Extract the [x, y] coordinate from the center of the cell holding the provided text.  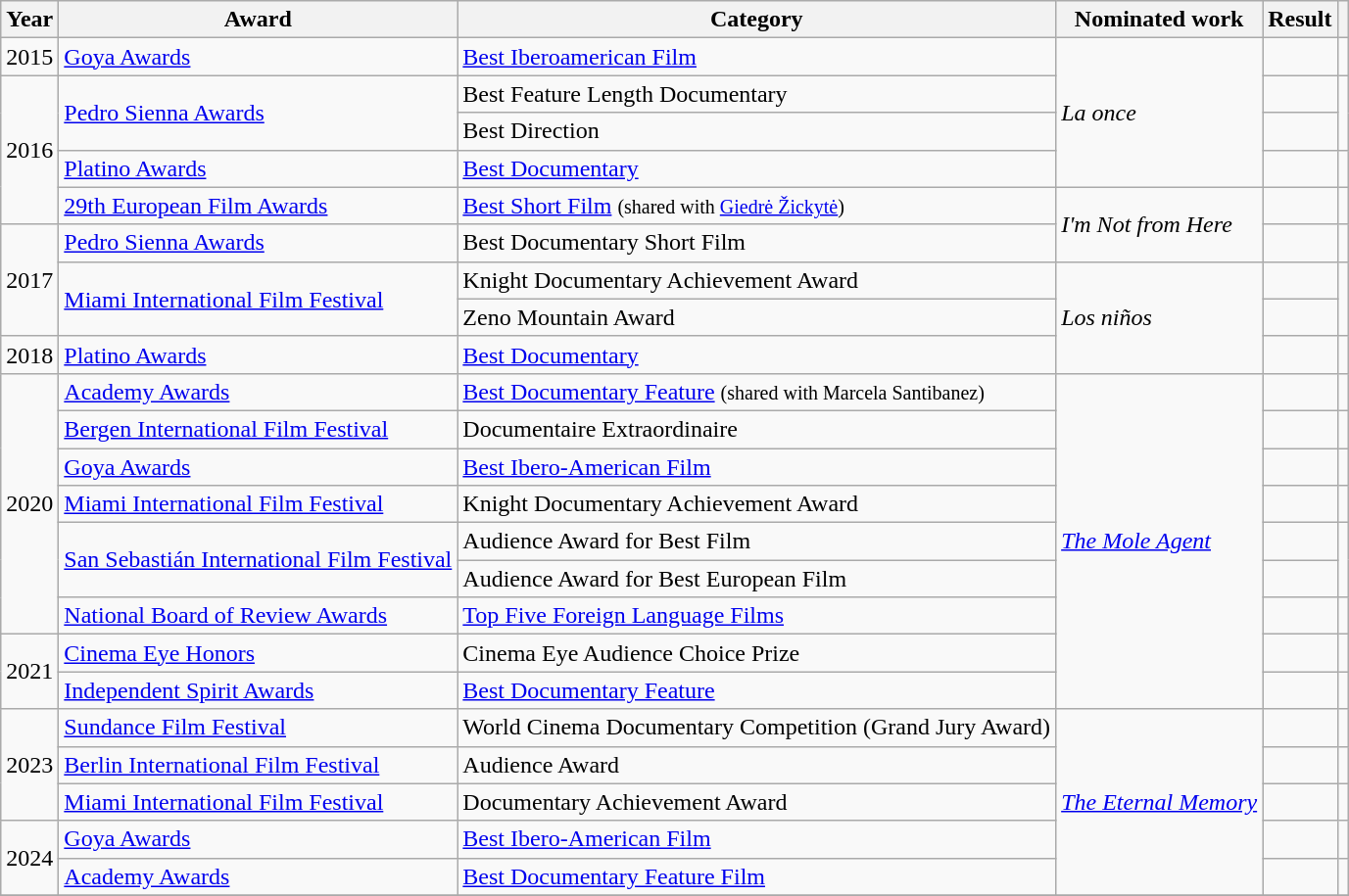
2024 [29, 858]
World Cinema Documentary Competition (Grand Jury Award) [756, 728]
Best Short Film (shared with Giedrė Žickytė) [756, 206]
Audience Award for Best Film [756, 542]
Top Five Foreign Language Films [756, 616]
Sundance Film Festival [259, 728]
Best Documentary Feature (shared with Marcela Santibanez) [756, 392]
Result [1300, 20]
The Eternal Memory [1160, 802]
I'm Not from Here [1160, 224]
Documentaire Extraordinaire [756, 429]
2023 [29, 765]
2021 [29, 672]
Bergen International Film Festival [259, 429]
2018 [29, 354]
The Mole Agent [1160, 541]
Best Documentary Short Film [756, 243]
La once [1160, 113]
Independent Spirit Awards [259, 690]
Berlin International Film Festival [259, 765]
Best Documentary Feature Film [756, 876]
Year [29, 20]
Documentary Achievement Award [756, 802]
Best Feature Length Documentary [756, 94]
Zeno Mountain Award [756, 317]
Audience Award for Best European Film [756, 579]
San Sebastián International Film Festival [259, 560]
2020 [29, 503]
Cinema Eye Honors [259, 653]
Best Documentary Feature [756, 690]
Award [259, 20]
2016 [29, 150]
Nominated work [1160, 20]
Cinema Eye Audience Choice Prize [756, 653]
29th European Film Awards [259, 206]
Best Iberoamerican Film [756, 57]
Los niños [1160, 317]
Category [756, 20]
National Board of Review Awards [259, 616]
2017 [29, 280]
Best Direction [756, 131]
2015 [29, 57]
Audience Award [756, 765]
